Extract the [x, y] coordinate from the center of the cell holding the provided text.  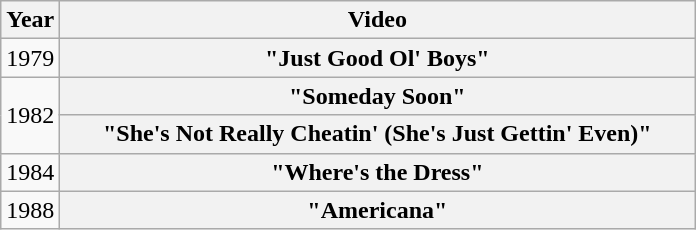
"She's Not Really Cheatin' (She's Just Gettin' Even)" [378, 134]
1982 [30, 115]
Video [378, 20]
"Where's the Dress" [378, 172]
1979 [30, 58]
"Just Good Ol' Boys" [378, 58]
1984 [30, 172]
1988 [30, 210]
"Someday Soon" [378, 96]
Year [30, 20]
"Americana" [378, 210]
